Find where the given text appears and provide that cell's center as [X, Y] coordinate. 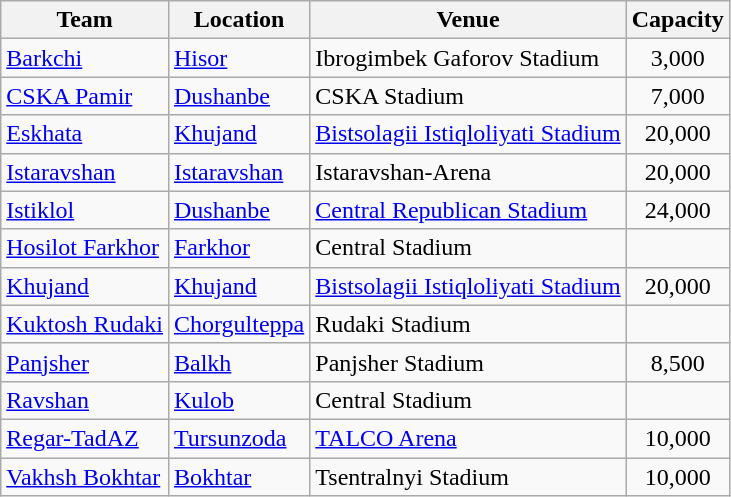
Kuktosh Rudaki [85, 324]
Panjsher Stadium [468, 362]
Location [238, 20]
Hosilot Farkhor [85, 248]
Eskhata [85, 134]
Ravshan [85, 400]
Barkchi [85, 58]
Chorgulteppa [238, 324]
TALCO Arena [468, 438]
Istaravshan-Arena [468, 172]
24,000 [678, 210]
Tursunzoda [238, 438]
Istiklol [85, 210]
Ibrogimbek Gaforov Stadium [468, 58]
Vakhsh Bokhtar [85, 477]
CSKA Pamir [85, 96]
Rudaki Stadium [468, 324]
8,500 [678, 362]
Capacity [678, 20]
CSKA Stadium [468, 96]
Tsentralnyi Stadium [468, 477]
Team [85, 20]
Hisor [238, 58]
Regar-TadAZ [85, 438]
Balkh [238, 362]
7,000 [678, 96]
3,000 [678, 58]
Kulob [238, 400]
Central Republican Stadium [468, 210]
Bokhtar [238, 477]
Farkhor [238, 248]
Panjsher [85, 362]
Venue [468, 20]
